Provide the (x, y) coordinate of the cell's center where the given text is located.  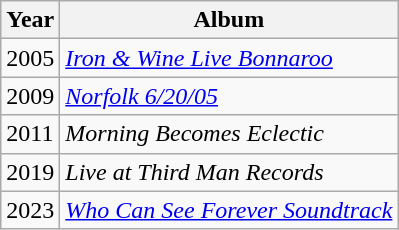
Year (30, 20)
2011 (30, 134)
Norfolk 6/20/05 (229, 96)
Iron & Wine Live Bonnaroo (229, 58)
2005 (30, 58)
Who Can See Forever Soundtrack (229, 210)
Morning Becomes Eclectic (229, 134)
Live at Third Man Records (229, 172)
Album (229, 20)
2019 (30, 172)
2023 (30, 210)
2009 (30, 96)
